Detect which cell encompasses the target text, then output its [X, Y] center coordinate. 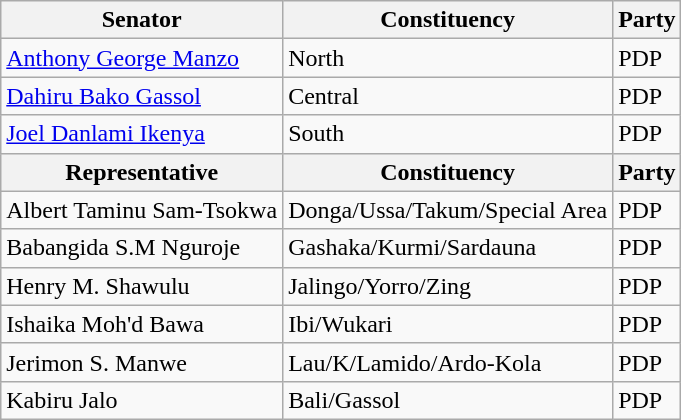
Albert Taminu Sam-Tsokwa [142, 210]
Bali/Gassol [448, 400]
Henry M. Shawulu [142, 286]
Anthony George Manzo [142, 58]
Jalingo/Yorro/Zing [448, 286]
Jerimon S. Manwe [142, 362]
Joel Danlami Ikenya [142, 134]
Donga/Ussa/Takum/Special Area [448, 210]
North [448, 58]
Central [448, 96]
Ishaika Moh'd Bawa [142, 324]
South [448, 134]
Lau/K/Lamido/Ardo-Kola [448, 362]
Kabiru Jalo [142, 400]
Gashaka/Kurmi/Sardauna [448, 248]
Babangida S.M Nguroje [142, 248]
Dahiru Bako Gassol [142, 96]
Senator [142, 20]
Representative [142, 172]
Ibi/Wukari [448, 324]
